Detect which cell encompasses the target text, then output its (X, Y) center coordinate. 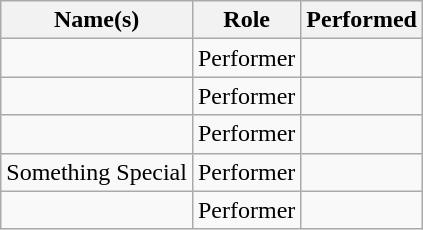
Something Special (97, 172)
Performed (362, 20)
Role (246, 20)
Name(s) (97, 20)
